From the cell containing the given text, extract its center point as [X, Y] coordinate. 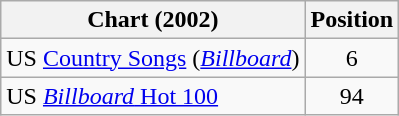
94 [352, 96]
US Billboard Hot 100 [153, 96]
Position [352, 20]
US Country Songs (Billboard) [153, 58]
Chart (2002) [153, 20]
6 [352, 58]
